Determine the (x, y) coordinate at the center of the cell enclosing the given text.  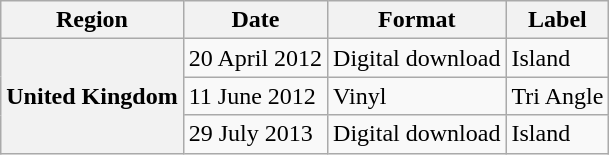
Region (92, 20)
29 July 2013 (255, 134)
11 June 2012 (255, 96)
Label (558, 20)
Format (417, 20)
Date (255, 20)
20 April 2012 (255, 58)
Tri Angle (558, 96)
United Kingdom (92, 96)
Vinyl (417, 96)
